For the text-containing cell, return its midpoint in [X, Y] coordinate format. 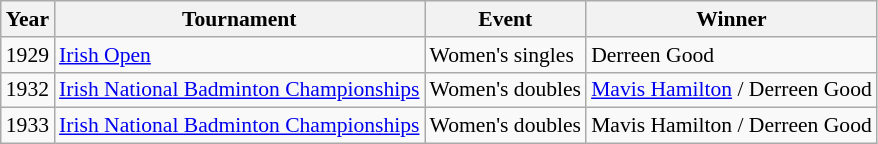
Year [28, 19]
Irish Open [239, 55]
1933 [28, 126]
Tournament [239, 19]
Winner [732, 19]
Event [506, 19]
1932 [28, 90]
1929 [28, 55]
Derreen Good [732, 55]
Women's singles [506, 55]
